Locate the cell with the specified text and output its [x, y] center coordinate. 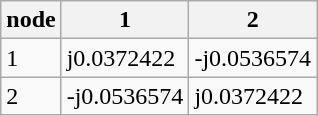
node [31, 20]
